Find where the given text appears and provide that cell's center as [X, Y] coordinate. 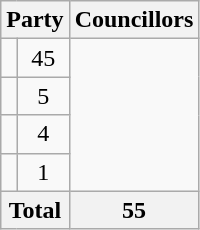
45 [43, 58]
Councillors [134, 20]
Total [35, 210]
55 [134, 210]
1 [43, 172]
4 [43, 134]
5 [43, 96]
Party [35, 20]
